Capture the cell that displays the provided text and extract its [X, Y] central coordinate. 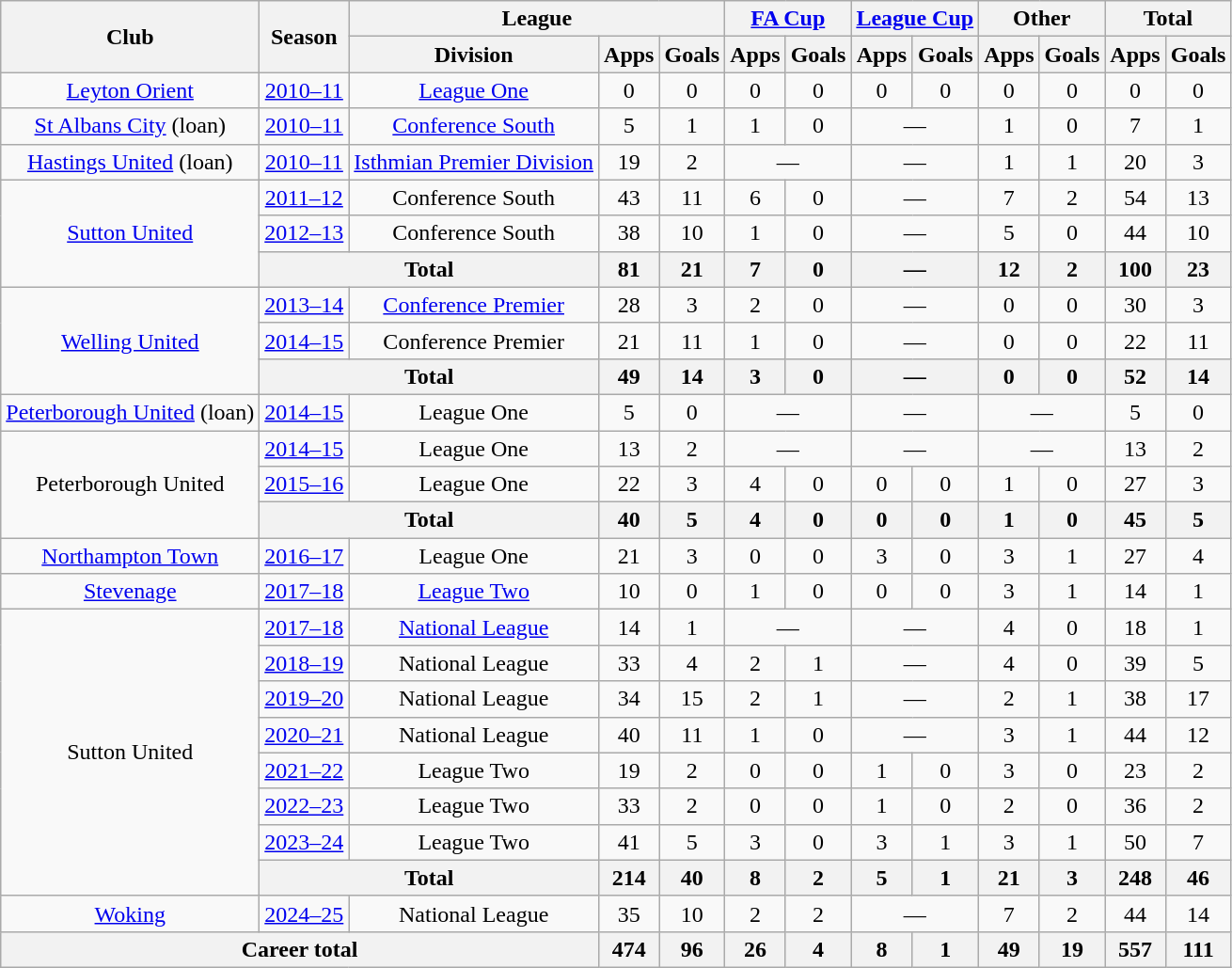
Peterborough United [130, 484]
18 [1135, 627]
Welling United [130, 341]
Division [474, 55]
Hastings United (loan) [130, 162]
2011–12 [305, 198]
50 [1135, 842]
FA Cup [788, 19]
41 [629, 842]
League [537, 19]
557 [1135, 949]
St Albans City (loan) [130, 126]
96 [692, 949]
2022–23 [305, 806]
28 [629, 305]
Leyton Orient [130, 90]
46 [1198, 878]
Peterborough United (loan) [130, 412]
43 [629, 198]
Other [1042, 19]
45 [1135, 520]
2015–16 [305, 484]
Season [305, 37]
2021–22 [305, 770]
20 [1135, 162]
League Cup [915, 19]
2024–25 [305, 913]
Northampton Town [130, 556]
34 [629, 699]
2023–24 [305, 842]
15 [692, 699]
2012–13 [305, 233]
Stevenage [130, 592]
6 [755, 198]
2013–14 [305, 305]
52 [1135, 376]
2019–20 [305, 699]
2020–21 [305, 735]
54 [1135, 198]
Woking [130, 913]
2016–17 [305, 556]
474 [629, 949]
35 [629, 913]
81 [629, 269]
Career total [300, 949]
2018–19 [305, 663]
26 [755, 949]
39 [1135, 663]
Club [130, 37]
Isthmian Premier Division [474, 162]
248 [1135, 878]
30 [1135, 305]
100 [1135, 269]
111 [1198, 949]
214 [629, 878]
36 [1135, 806]
17 [1198, 699]
